Search for the cell housing the specified text and yield its [X, Y] center coordinate. 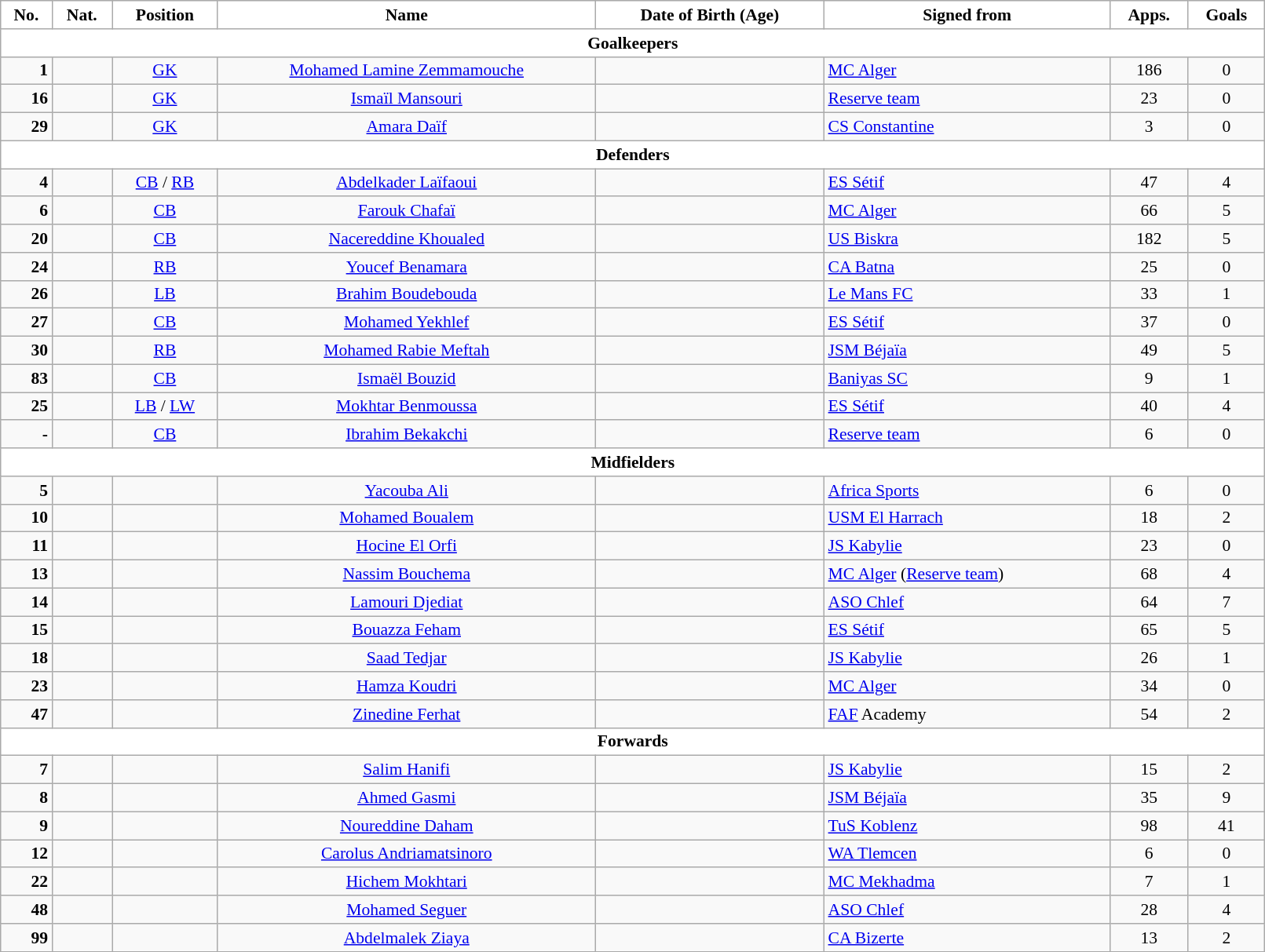
Mohamed Boualem [407, 518]
Ahmed Gasmi [407, 798]
Salim Hanifi [407, 770]
Mohamed Lamine Zemmamouche [407, 71]
USM El Harrach [967, 518]
No. [27, 15]
Saad Tedjar [407, 658]
CB / RB [165, 183]
98 [1150, 826]
Abdelkader Laïfaoui [407, 183]
Nacereddine Khoualed [407, 239]
24 [27, 267]
Baniyas SC [967, 378]
12 [27, 854]
Hamza Koudri [407, 686]
Carolus Andriamatsinoro [407, 854]
Amara Daïf [407, 127]
Ismaïl Mansouri [407, 99]
Youcef Benamara [407, 267]
28 [1150, 910]
Farouk Chafaï [407, 211]
Mohamed Yekhlef [407, 323]
182 [1150, 239]
Le Mans FC [967, 294]
LB [165, 294]
68 [1150, 574]
Apps. [1150, 15]
Nat. [82, 15]
Ismaël Bouzid [407, 378]
33 [1150, 294]
Position [165, 15]
Noureddine Daham [407, 826]
11 [27, 546]
Brahim Boudebouda [407, 294]
MC Mekhadma [967, 882]
54 [1150, 714]
Yacouba Ali [407, 491]
Signed from [967, 15]
Hocine El Orfi [407, 546]
3 [1150, 127]
Date of Birth (Age) [710, 15]
Mokhtar Benmoussa [407, 407]
186 [1150, 71]
22 [27, 882]
CA Batna [967, 267]
Ibrahim Bekakchi [407, 435]
TuS Koblenz [967, 826]
Mohamed Seguer [407, 910]
Name [407, 15]
FAF Academy [967, 714]
27 [27, 323]
Defenders [633, 155]
Midfielders [633, 462]
64 [1150, 602]
Mohamed Rabie Meftah [407, 351]
Nassim Bouchema [407, 574]
Lamouri Djediat [407, 602]
83 [27, 378]
Goalkeepers [633, 43]
Forwards [633, 742]
48 [27, 910]
66 [1150, 211]
40 [1150, 407]
20 [27, 239]
10 [27, 518]
29 [27, 127]
8 [27, 798]
Bouazza Feham [407, 630]
16 [27, 99]
65 [1150, 630]
30 [27, 351]
Africa Sports [967, 491]
LB / LW [165, 407]
WA Tlemcen [967, 854]
CS Constantine [967, 127]
41 [1227, 826]
49 [1150, 351]
14 [27, 602]
CA Bizerte [967, 938]
Goals [1227, 15]
US Biskra [967, 239]
35 [1150, 798]
MC Alger (Reserve team) [967, 574]
34 [1150, 686]
Hichem Mokhtari [407, 882]
99 [27, 938]
Abdelmalek Ziaya [407, 938]
- [27, 435]
Zinedine Ferhat [407, 714]
37 [1150, 323]
